Provide the [X, Y] coordinate of the cell's center where the given text is located.  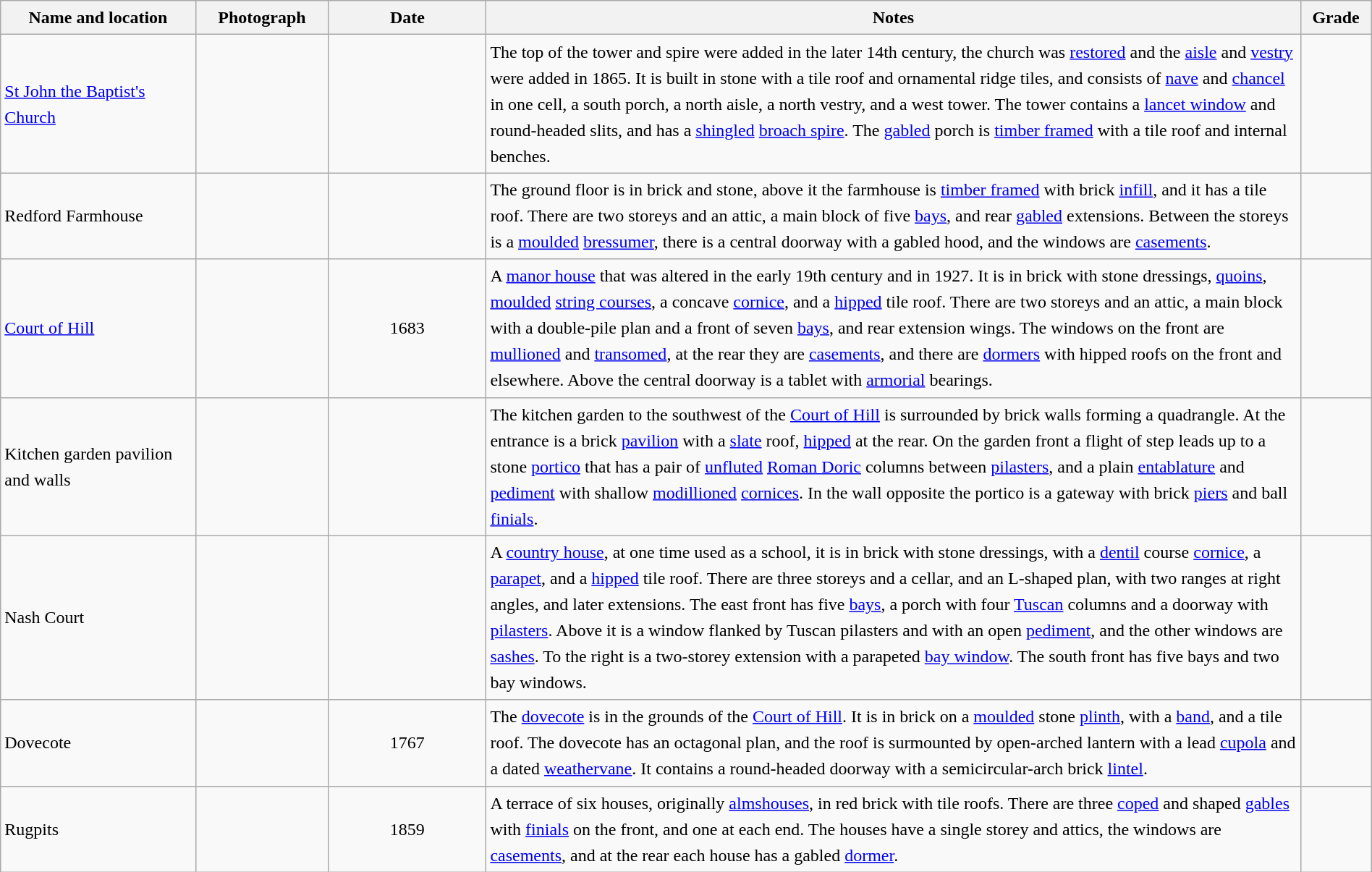
1683 [407, 329]
Name and location [98, 17]
Date [407, 17]
Notes [893, 17]
Court of Hill [98, 329]
Photograph [262, 17]
1859 [407, 829]
Redford Farmhouse [98, 216]
Dovecote [98, 742]
1767 [407, 742]
Nash Court [98, 618]
Grade [1336, 17]
Rugpits [98, 829]
Kitchen garden pavilion and walls [98, 466]
St John the Baptist's Church [98, 104]
